Locate the cell with the specified text and output its (x, y) center coordinate. 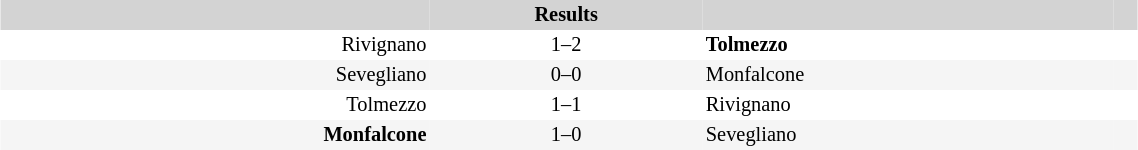
Results (566, 15)
1–1 (566, 105)
0–0 (566, 75)
1–0 (566, 135)
1–2 (566, 45)
